From the cell containing the given text, extract its center point as (X, Y) coordinate. 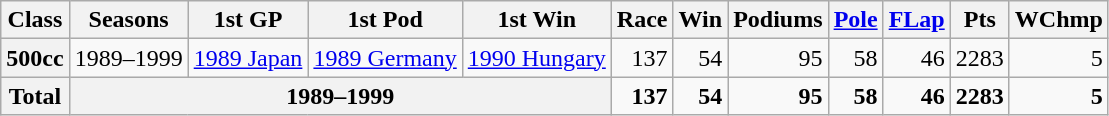
500cc (35, 58)
Win (700, 20)
FLap (916, 20)
1st GP (248, 20)
1989 Japan (248, 58)
Race (642, 20)
Total (35, 96)
WChmp (1058, 20)
1989 Germany (385, 58)
Class (35, 20)
Pole (856, 20)
1st Pod (385, 20)
1st Win (536, 20)
Pts (980, 20)
1990 Hungary (536, 58)
Seasons (128, 20)
Podiums (778, 20)
